Scan for the cell matching the given text and deliver its (X, Y) coordinate at center. 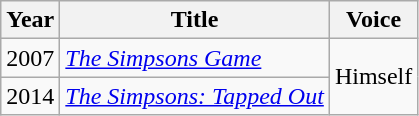
The Simpsons Game (195, 58)
2007 (30, 58)
2014 (30, 96)
Himself (373, 77)
Year (30, 20)
Voice (373, 20)
Title (195, 20)
The Simpsons: Tapped Out (195, 96)
